Pinpoint the cell where the given text exists, returning its (X, Y) midpoint coordinate. 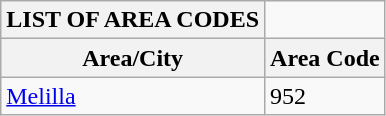
Area/City (133, 58)
Melilla (133, 96)
LIST OF AREA CODES (133, 20)
Area Code (326, 58)
952 (326, 96)
